Pinpoint the cell where the given text exists, returning its [X, Y] midpoint coordinate. 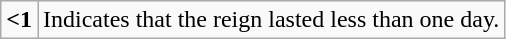
Indicates that the reign lasted less than one day. [272, 20]
<1 [20, 20]
